For the text-containing cell, return its midpoint in [X, Y] coordinate format. 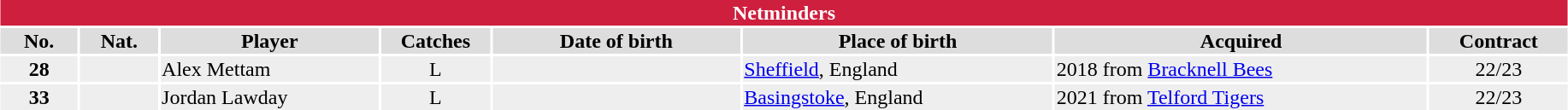
Date of birth [616, 41]
Player [270, 41]
28 [39, 69]
Sheffield, England [898, 69]
Contract [1498, 41]
No. [39, 41]
Acquired [1241, 41]
Catches [436, 41]
Netminders [783, 13]
Alex Mettam [270, 69]
Nat. [120, 41]
2021 from Telford Tigers [1241, 97]
2018 from Bracknell Bees [1241, 69]
33 [39, 97]
Place of birth [898, 41]
Jordan Lawday [270, 97]
Basingstoke, England [898, 97]
